Extract the [x, y] coordinate from the center of the cell holding the provided text.  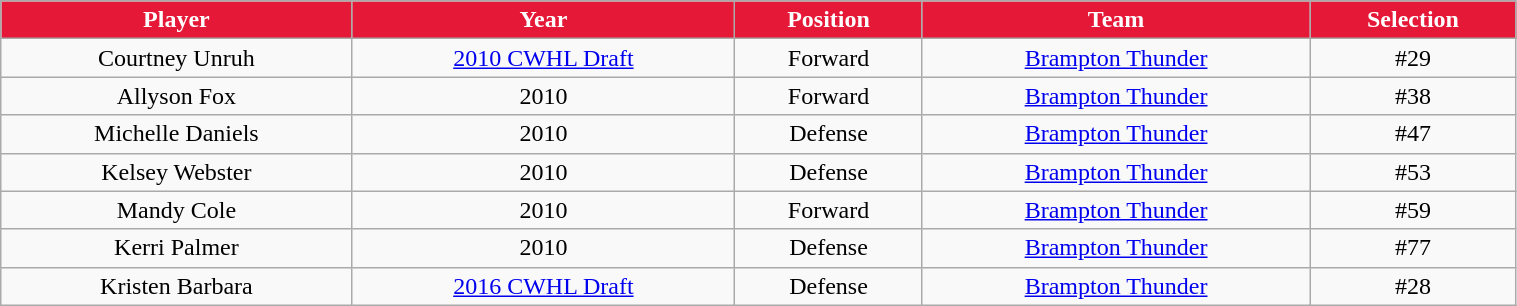
Kristen Barbara [176, 286]
Position [828, 20]
#53 [1413, 172]
Team [1116, 20]
Selection [1413, 20]
#47 [1413, 134]
Michelle Daniels [176, 134]
2010 CWHL Draft [544, 58]
#77 [1413, 248]
2016 CWHL Draft [544, 286]
Kerri Palmer [176, 248]
Year [544, 20]
#29 [1413, 58]
Player [176, 20]
Kelsey Webster [176, 172]
Courtney Unruh [176, 58]
#59 [1413, 210]
#38 [1413, 96]
Mandy Cole [176, 210]
Allyson Fox [176, 96]
#28 [1413, 286]
